Capture the cell that displays the provided text and extract its (x, y) central coordinate. 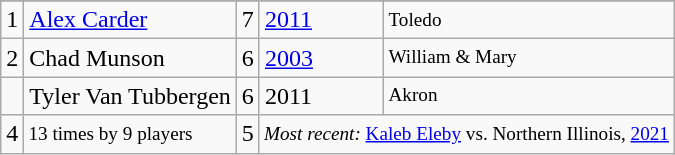
Akron (529, 96)
Tyler Van Tubbergen (130, 96)
Most recent: Kaleb Eleby vs. Northern Illinois, 2021 (466, 134)
Alex Carder (130, 20)
4 (12, 134)
7 (248, 20)
1 (12, 20)
William & Mary (529, 58)
13 times by 9 players (130, 134)
Chad Munson (130, 58)
2003 (321, 58)
Toledo (529, 20)
5 (248, 134)
2 (12, 58)
